Provide the (x, y) coordinate of the cell's center where the given text is located.  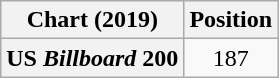
Position (231, 20)
Chart (2019) (92, 20)
187 (231, 58)
US Billboard 200 (92, 58)
